Return the (X, Y) coordinate for the center point of the cell that contains the specified text.  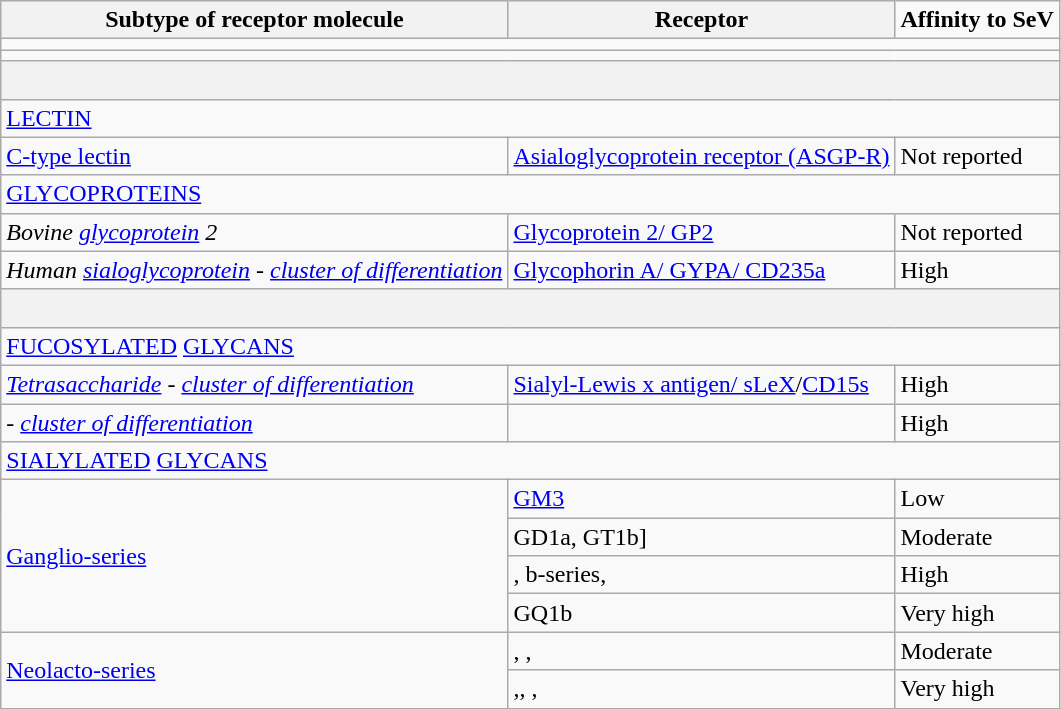
LECTIN (530, 118)
, b-series, (702, 575)
Receptor (702, 20)
,, , (702, 689)
Asialoglycoprotein receptor (ASGP-R) (702, 156)
- cluster of differentiation (254, 423)
GM3 (702, 499)
Low (977, 499)
GQ1b (702, 613)
GD1a, GT1b] (702, 537)
FUCOSYLATED GLYCANS (530, 346)
Glycophorin A/ GYPA/ CD235a (702, 270)
Affinity to SeV (977, 20)
Neolacto-series (254, 670)
, , (702, 651)
Glycoprotein 2/ GP2 (702, 232)
GLYCOPROTEINS (530, 194)
C-type lectin (254, 156)
Sialyl-Lewis x antigen/ sLeX/CD15s (702, 384)
SIALYLATED GLYCANS (530, 461)
Human sialoglycoprotein - cluster of differentiation (254, 270)
Bovine glycoprotein 2 (254, 232)
Ganglio-series (254, 556)
Tetrasaccharide - cluster of differentiation (254, 384)
Subtype of receptor molecule (254, 20)
